Determine the (X, Y) coordinate at the center of the cell enclosing the given text.  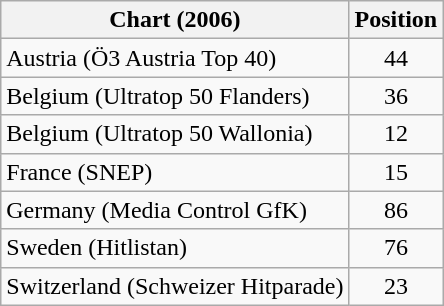
Belgium (Ultratop 50 Flanders) (175, 96)
15 (396, 172)
Sweden (Hitlistan) (175, 248)
Position (396, 20)
12 (396, 134)
23 (396, 286)
76 (396, 248)
Germany (Media Control GfK) (175, 210)
36 (396, 96)
France (SNEP) (175, 172)
Chart (2006) (175, 20)
86 (396, 210)
Belgium (Ultratop 50 Wallonia) (175, 134)
Austria (Ö3 Austria Top 40) (175, 58)
Switzerland (Schweizer Hitparade) (175, 286)
44 (396, 58)
